Detect which cell encompasses the target text, then output its [X, Y] center coordinate. 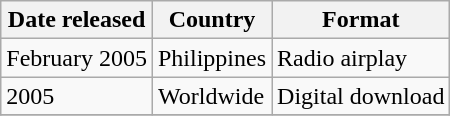
Radio airplay [361, 58]
Philippines [212, 58]
Worldwide [212, 96]
2005 [77, 96]
Format [361, 20]
Digital download [361, 96]
Date released [77, 20]
Country [212, 20]
February 2005 [77, 58]
